Capture the cell that displays the provided text and extract its (x, y) central coordinate. 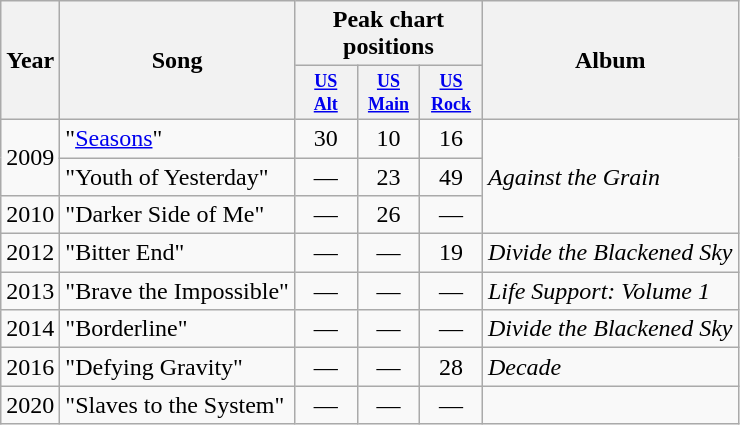
2014 (30, 329)
"Youth of Yesterday" (178, 177)
Song (178, 60)
16 (452, 138)
Year (30, 60)
"Borderline" (178, 329)
USRock (452, 93)
Against the Grain (610, 176)
"Bitter End" (178, 253)
"Brave the Impossible" (178, 291)
Decade (610, 367)
"Darker Side of Me" (178, 215)
Peak chart positions (388, 34)
"Slaves to the System" (178, 405)
30 (326, 138)
10 (388, 138)
2009 (30, 157)
2012 (30, 253)
23 (388, 177)
2013 (30, 291)
USMain (388, 93)
2010 (30, 215)
26 (388, 215)
28 (452, 367)
19 (452, 253)
"Seasons" (178, 138)
Album (610, 60)
Life Support: Volume 1 (610, 291)
2020 (30, 405)
USAlt (326, 93)
2016 (30, 367)
49 (452, 177)
"Defying Gravity" (178, 367)
